Find where the given text appears and provide that cell's center as [X, Y] coordinate. 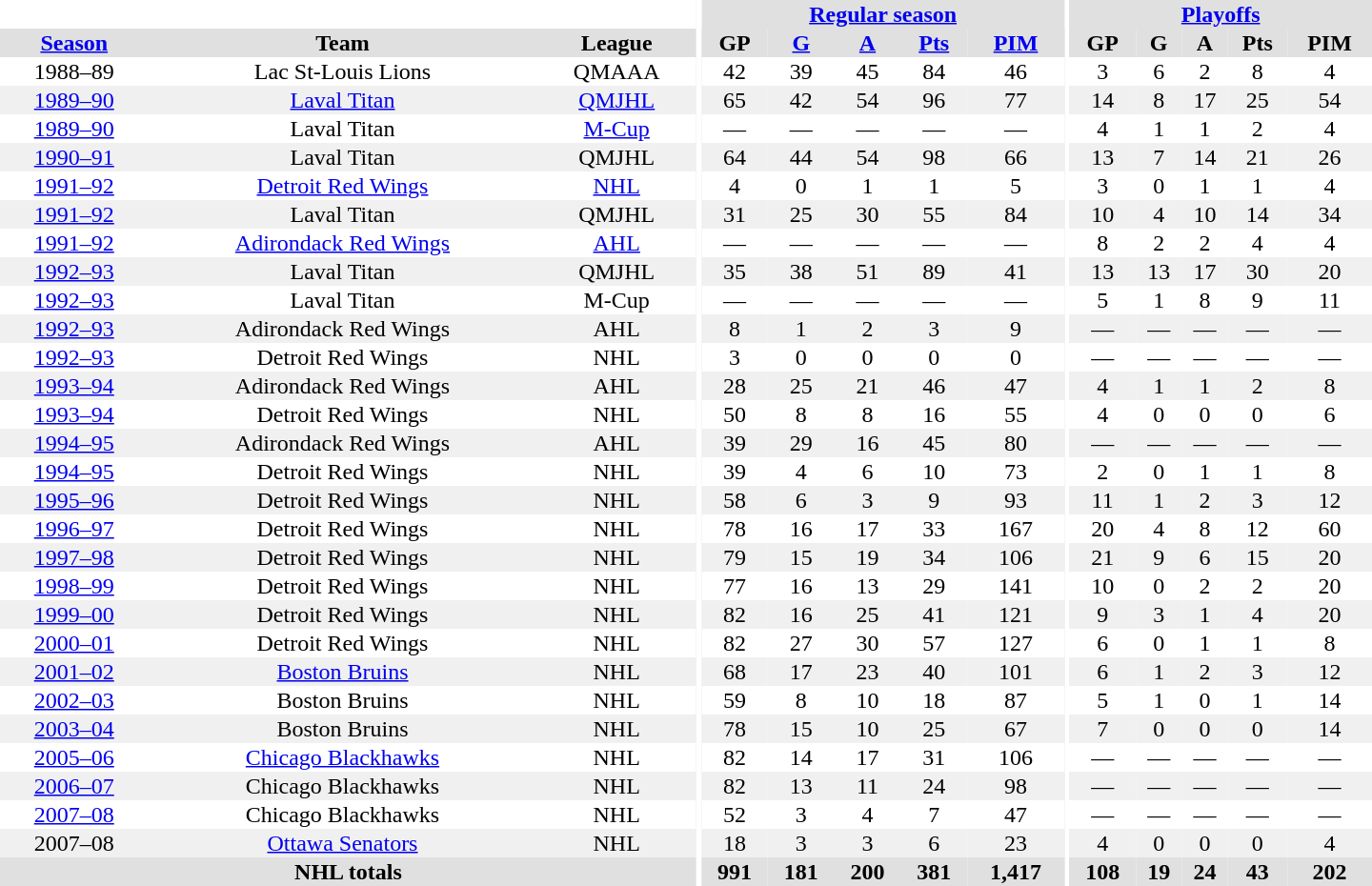
33 [934, 529]
60 [1330, 529]
40 [934, 672]
57 [934, 643]
2001–02 [74, 672]
96 [934, 100]
1995–96 [74, 500]
991 [735, 872]
52 [735, 815]
87 [1016, 700]
Team [343, 43]
2003–04 [74, 729]
1997–98 [74, 557]
Season [74, 43]
80 [1016, 443]
200 [868, 872]
381 [934, 872]
58 [735, 500]
43 [1258, 872]
Ottawa Senators [343, 843]
73 [1016, 472]
65 [735, 100]
QMAAA [615, 71]
68 [735, 672]
93 [1016, 500]
2000–01 [74, 643]
League [615, 43]
2002–03 [74, 700]
1988–89 [74, 71]
141 [1016, 586]
202 [1330, 872]
Regular season [882, 14]
59 [735, 700]
26 [1330, 157]
121 [1016, 614]
50 [735, 414]
Lac St-Louis Lions [343, 71]
127 [1016, 643]
64 [735, 157]
79 [735, 557]
2006–07 [74, 786]
51 [868, 272]
89 [934, 272]
Playoffs [1221, 14]
35 [735, 272]
1996–97 [74, 529]
67 [1016, 729]
1999–00 [74, 614]
108 [1102, 872]
181 [801, 872]
2005–06 [74, 757]
44 [801, 157]
1990–91 [74, 157]
27 [801, 643]
28 [735, 386]
NHL totals [349, 872]
167 [1016, 529]
38 [801, 272]
101 [1016, 672]
1,417 [1016, 872]
1998–99 [74, 586]
66 [1016, 157]
